Search for the cell housing the specified text and yield its (X, Y) center coordinate. 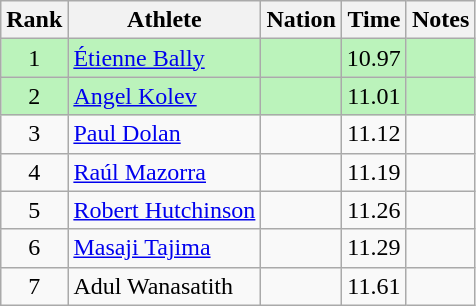
11.01 (374, 96)
6 (34, 248)
Étienne Bally (164, 58)
11.29 (374, 248)
11.26 (374, 210)
7 (34, 286)
3 (34, 134)
Time (374, 20)
Athlete (164, 20)
11.61 (374, 286)
5 (34, 210)
Nation (301, 20)
Paul Dolan (164, 134)
Adul Wanasatith (164, 286)
Masaji Tajima (164, 248)
11.19 (374, 172)
11.12 (374, 134)
1 (34, 58)
2 (34, 96)
Notes (440, 20)
Rank (34, 20)
10.97 (374, 58)
Robert Hutchinson (164, 210)
Raúl Mazorra (164, 172)
Angel Kolev (164, 96)
4 (34, 172)
